For the text-containing cell, return its midpoint in (X, Y) coordinate format. 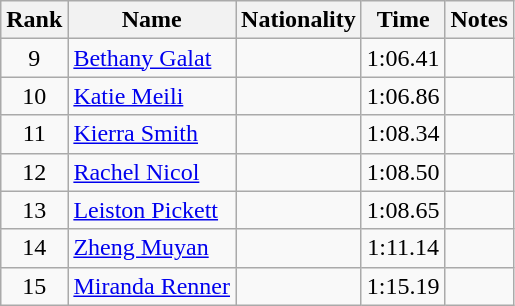
10 (34, 96)
1:06.86 (403, 96)
Bethany Galat (152, 58)
1:08.50 (403, 172)
1:11.14 (403, 248)
13 (34, 210)
Kierra Smith (152, 134)
Name (152, 20)
11 (34, 134)
12 (34, 172)
Time (403, 20)
Leiston Pickett (152, 210)
Miranda Renner (152, 286)
15 (34, 286)
Nationality (299, 20)
Zheng Muyan (152, 248)
9 (34, 58)
Katie Meili (152, 96)
1:06.41 (403, 58)
Rank (34, 20)
14 (34, 248)
1:08.34 (403, 134)
Notes (479, 20)
1:15.19 (403, 286)
Rachel Nicol (152, 172)
1:08.65 (403, 210)
